Return (X, Y) of the center of cell containing provided text 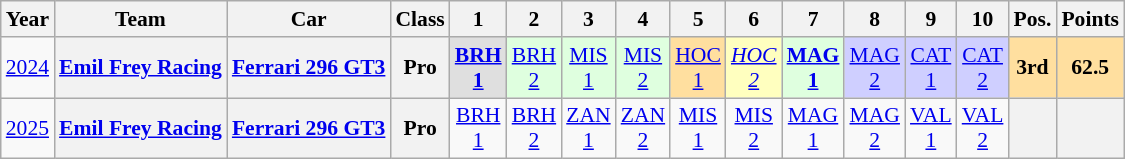
62.5 (1090, 68)
Year (28, 19)
2024 (28, 68)
Team (140, 19)
ZAN2 (643, 128)
Class (420, 19)
4 (643, 19)
3 (588, 19)
Car (309, 19)
ZAN1 (588, 128)
5 (698, 19)
VAL2 (983, 128)
8 (874, 19)
Points (1090, 19)
6 (754, 19)
7 (814, 19)
2 (534, 19)
HOC2 (754, 68)
1 (478, 19)
2025 (28, 128)
VAL1 (931, 128)
CAT2 (983, 68)
CAT1 (931, 68)
10 (983, 19)
HOC1 (698, 68)
9 (931, 19)
3rd (1032, 68)
Pos. (1032, 19)
